Extract the [X, Y] coordinate from the center of the cell holding the provided text.  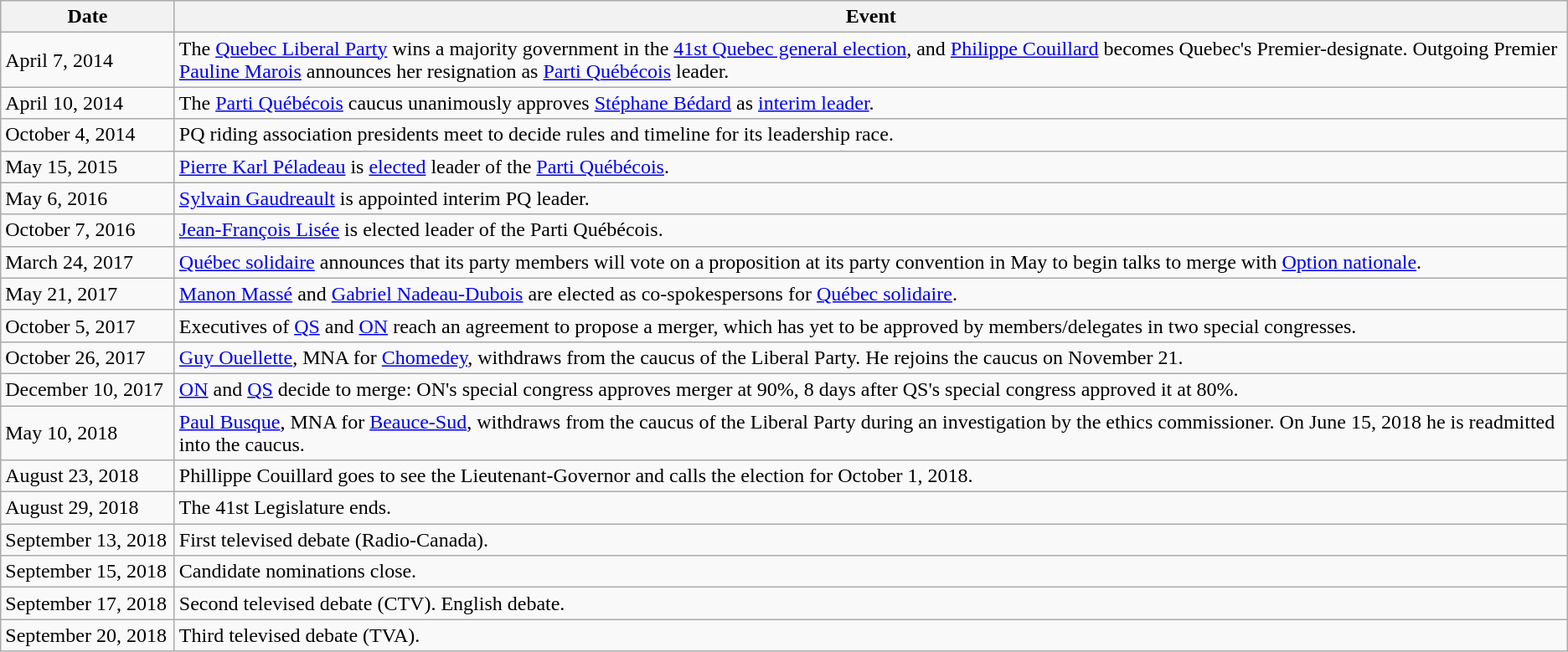
PQ riding association presidents meet to decide rules and timeline for its leadership race. [871, 135]
May 6, 2016 [88, 198]
Second televised debate (CTV). English debate. [871, 603]
September 20, 2018 [88, 635]
April 7, 2014 [88, 60]
Event [871, 17]
Manon Massé and Gabriel Nadeau-Dubois are elected as co-spokespersons for Québec solidaire. [871, 294]
Pierre Karl Péladeau is elected leader of the Parti Québécois. [871, 167]
March 24, 2017 [88, 262]
Phillippe Couillard goes to see the Lieutenant-Governor and calls the election for October 1, 2018. [871, 476]
Sylvain Gaudreault is appointed interim PQ leader. [871, 198]
October 5, 2017 [88, 326]
Executives of QS and ON reach an agreement to propose a merger, which has yet to be approved by members/delegates in two special congresses. [871, 326]
October 26, 2017 [88, 357]
Jean-François Lisée is elected leader of the Parti Québécois. [871, 230]
September 13, 2018 [88, 540]
Date [88, 17]
ON and QS decide to merge: ON's special congress approves merger at 90%, 8 days after QS's special congress approved it at 80%. [871, 389]
May 21, 2017 [88, 294]
Candidate nominations close. [871, 572]
The 41st Legislature ends. [871, 508]
May 15, 2015 [88, 167]
October 4, 2014 [88, 135]
Third televised debate (TVA). [871, 635]
December 10, 2017 [88, 389]
The Parti Québécois caucus unanimously approves Stéphane Bédard as interim leader. [871, 103]
September 17, 2018 [88, 603]
April 10, 2014 [88, 103]
August 23, 2018 [88, 476]
Guy Ouellette, MNA for Chomedey, withdraws from the caucus of the Liberal Party. He rejoins the caucus on November 21. [871, 357]
August 29, 2018 [88, 508]
September 15, 2018 [88, 572]
First televised debate (Radio-Canada). [871, 540]
October 7, 2016 [88, 230]
May 10, 2018 [88, 432]
